Return [X, Y] of the center of cell containing provided text 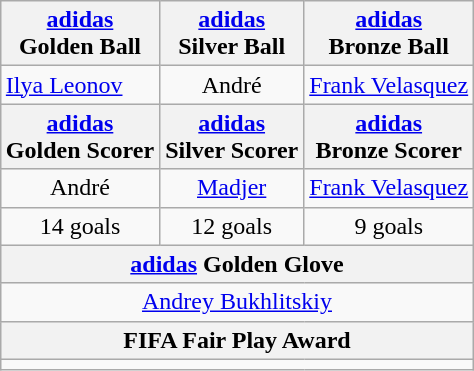
adidasSilver Ball [232, 34]
adidas Golden Glove [236, 264]
14 goals [80, 226]
FIFA Fair Play Award [236, 340]
adidasBronze Ball [389, 34]
adidasGolden Scorer [80, 136]
Andrey Bukhlitskiy [236, 302]
adidasBronze Scorer [389, 136]
9 goals [389, 226]
adidasGolden Ball [80, 34]
Madjer [232, 188]
adidasSilver Scorer [232, 136]
12 goals [232, 226]
Ilya Leonov [80, 85]
